Return the [x, y] coordinate for the center point of the cell that contains the specified text.  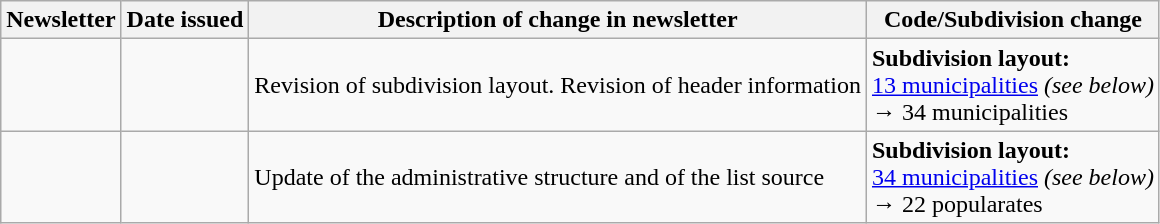
Date issued [185, 20]
Update of the administrative structure and of the list source [558, 177]
Subdivision layout: 34 municipalities (see below) → 22 popularates [1012, 177]
Revision of subdivision layout. Revision of header information [558, 85]
Description of change in newsletter [558, 20]
Code/Subdivision change [1012, 20]
Newsletter [61, 20]
Subdivision layout: 13 municipalities (see below) → 34 municipalities [1012, 85]
